Locate the cell with the specified text and output its (x, y) center coordinate. 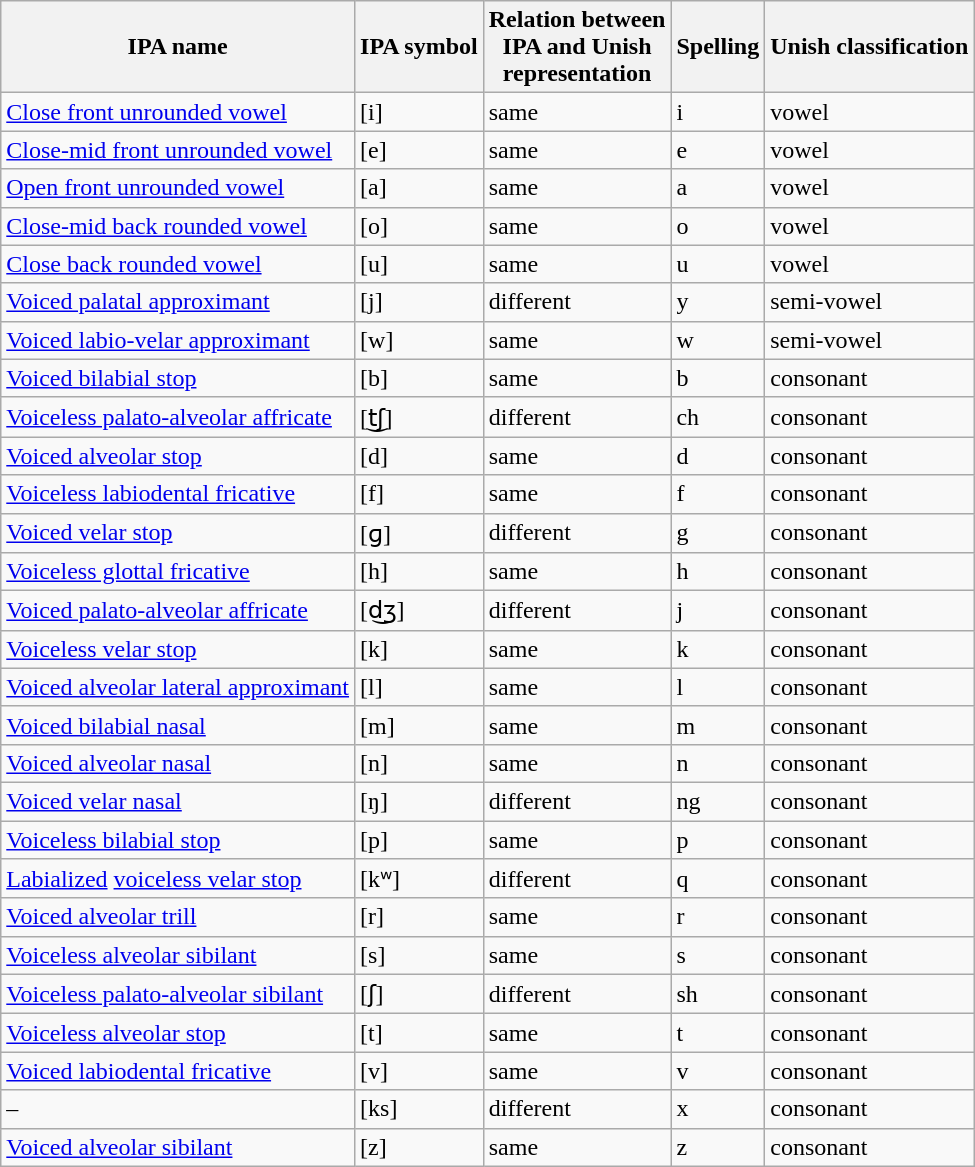
Voiced bilabial stop (178, 378)
Close-mid back rounded vowel (178, 226)
s (718, 955)
Voiced labio-velar approximant (178, 340)
q (718, 879)
Voiced bilabial nasal (178, 725)
y (718, 302)
Voiced alveolar trill (178, 917)
[n] (420, 763)
j (718, 611)
[h] (420, 572)
[t] (420, 1033)
[ɡ] (420, 533)
[e] (420, 150)
[kʷ] (420, 879)
Voiced alveolar stop (178, 456)
[k] (420, 649)
d (718, 456)
Close back rounded vowel (178, 264)
Voiceless alveolar sibilant (178, 955)
Voiced alveolar sibilant (178, 1147)
f (718, 494)
t (718, 1033)
w (718, 340)
Spelling (718, 47)
Voiceless palato-alveolar affricate (178, 417)
IPA name (178, 47)
Labialized voiceless velar stop (178, 879)
Voiced alveolar lateral approximant (178, 687)
[a] (420, 188)
Voiceless velar stop (178, 649)
[j] (420, 302)
sh (718, 994)
ng (718, 801)
[o] (420, 226)
Voiceless glottal fricative (178, 572)
Voiced labiodental fricative (178, 1071)
[l] (420, 687)
[v] (420, 1071)
Voiced velar stop (178, 533)
o (718, 226)
– (178, 1109)
h (718, 572)
[f] (420, 494)
a (718, 188)
[s] (420, 955)
u (718, 264)
i (718, 112)
v (718, 1071)
[t͜ʃ] (420, 417)
Voiced palatal approximant (178, 302)
Voiced palato-alveolar affricate (178, 611)
b (718, 378)
m (718, 725)
Voiced velar nasal (178, 801)
[ŋ] (420, 801)
[ks] (420, 1109)
[w] (420, 340)
Voiceless alveolar stop (178, 1033)
[d] (420, 456)
[z] (420, 1147)
[m] (420, 725)
[d͜ʒ] (420, 611)
x (718, 1109)
[b] (420, 378)
Open front unrounded vowel (178, 188)
l (718, 687)
e (718, 150)
Unish classification (870, 47)
[u] (420, 264)
[r] (420, 917)
r (718, 917)
Voiceless labiodental fricative (178, 494)
Relation between IPA and Unish representation (577, 47)
Voiceless palato-alveolar sibilant (178, 994)
Voiceless bilabial stop (178, 839)
Close-mid front unrounded vowel (178, 150)
z (718, 1147)
n (718, 763)
[i] (420, 112)
k (718, 649)
ch (718, 417)
Voiced alveolar nasal (178, 763)
p (718, 839)
[ʃ] (420, 994)
Close front unrounded vowel (178, 112)
g (718, 533)
[p] (420, 839)
IPA symbol (420, 47)
